Return the (x, y) coordinate for the center point of the cell that contains the specified text.  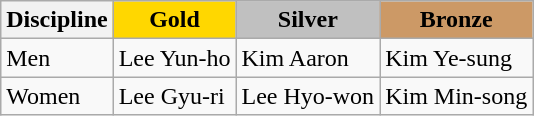
Bronze (456, 20)
Lee Hyo-won (308, 96)
Lee Yun-ho (174, 58)
Kim Aaron (308, 58)
Women (57, 96)
Kim Ye-sung (456, 58)
Men (57, 58)
Discipline (57, 20)
Kim Min-song (456, 96)
Silver (308, 20)
Lee Gyu-ri (174, 96)
Gold (174, 20)
